Provide the (X, Y) coordinate of the cell's center where the given text is located.  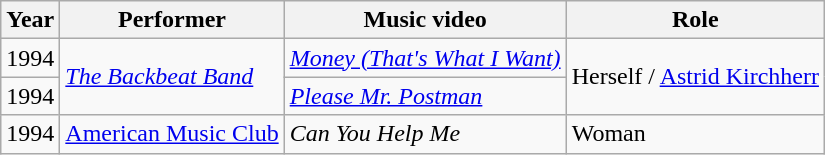
Please Mr. Postman (425, 96)
American Music Club (172, 134)
Music video (425, 20)
Can You Help Me (425, 134)
Woman (695, 134)
Herself / Astrid Kirchherr (695, 77)
The Backbeat Band (172, 77)
Year (30, 20)
Role (695, 20)
Performer (172, 20)
Money (That's What I Want) (425, 58)
